Find where the given text appears and provide that cell's center as [X, Y] coordinate. 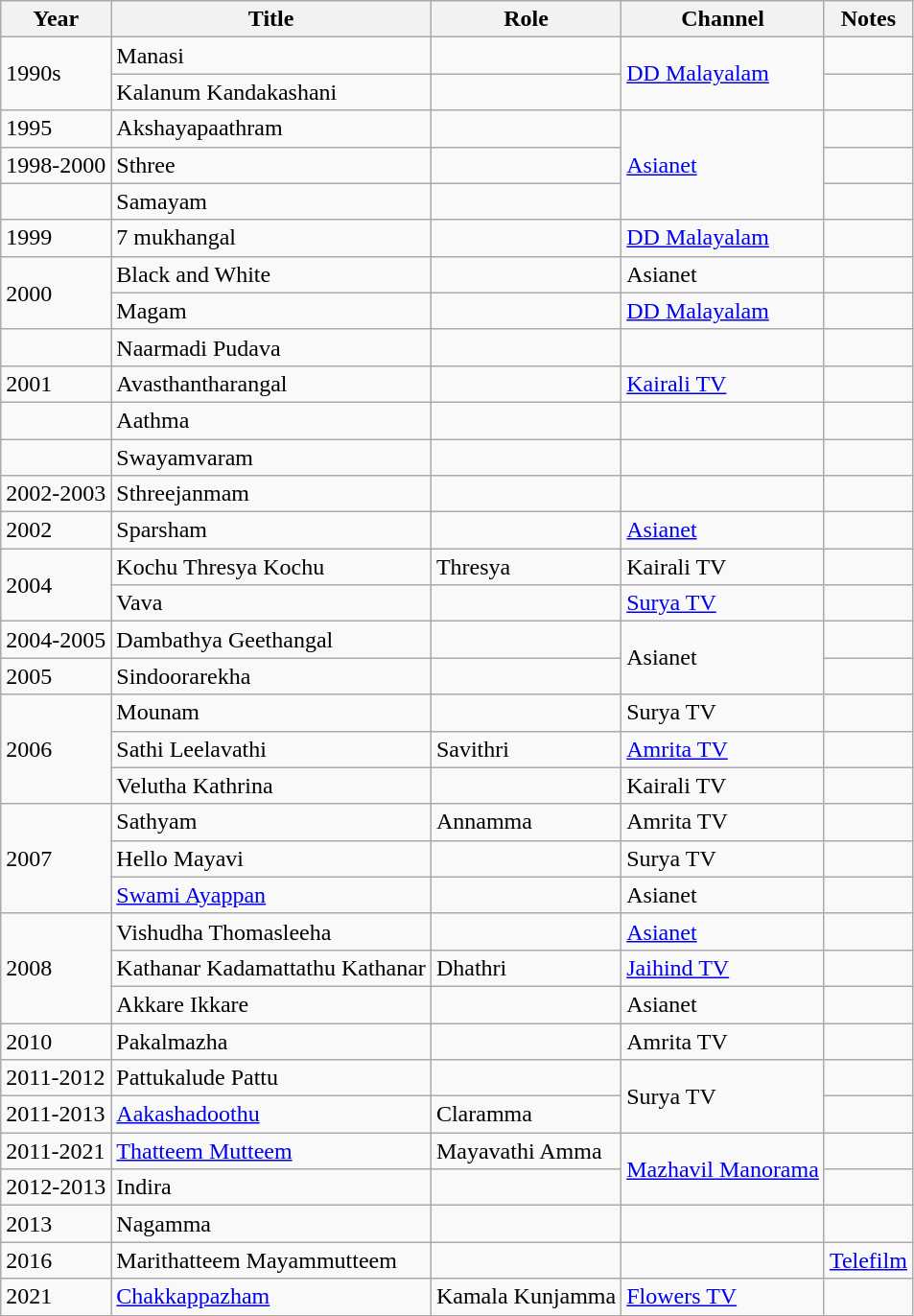
Sindoorarekha [271, 676]
2004-2005 [56, 640]
Akkare Ikkare [271, 1004]
1998-2000 [56, 165]
2004 [56, 585]
2001 [56, 384]
Black and White [271, 274]
2013 [56, 1224]
Vava [271, 603]
2010 [56, 1041]
Sathi Leelavathi [271, 749]
2005 [56, 676]
Thatteem Mutteem [271, 1151]
2000 [56, 293]
7 mukhangal [271, 238]
Kathanar Kadamattathu Kathanar [271, 968]
Pakalmazha [271, 1041]
Indira [271, 1187]
Sthreejanmam [271, 494]
Dambathya Geethangal [271, 640]
Pattukalude Pattu [271, 1078]
Aakashadoothu [271, 1115]
Jaihind TV [723, 968]
Sathyam [271, 822]
Year [56, 19]
1995 [56, 129]
Hello Mayavi [271, 858]
Telefilm [868, 1260]
2002 [56, 530]
Role [526, 19]
Mazhavil Manorama [723, 1169]
Claramma [526, 1115]
Notes [868, 19]
Kamala Kunjamma [526, 1297]
Dhathri [526, 968]
Kochu Thresya Kochu [271, 567]
Mayavathi Amma [526, 1151]
Vishudha Thomasleeha [271, 931]
Akshayapaathram [271, 129]
2016 [56, 1260]
Channel [723, 19]
2006 [56, 749]
Magam [271, 311]
1990s [56, 74]
Marithatteem Mayammutteem [271, 1260]
2007 [56, 858]
Aathma [271, 420]
2012-2013 [56, 1187]
2011-2021 [56, 1151]
Samayam [271, 201]
Savithri [526, 749]
Nagamma [271, 1224]
Thresya [526, 567]
Kalanum Kandakashani [271, 92]
2021 [56, 1297]
Swami Ayappan [271, 895]
1999 [56, 238]
Flowers TV [723, 1297]
2002-2003 [56, 494]
2011-2013 [56, 1115]
Velutha Kathrina [271, 786]
Title [271, 19]
Chakkappazham [271, 1297]
2008 [56, 968]
Sthree [271, 165]
Swayamvaram [271, 458]
2011-2012 [56, 1078]
Sparsham [271, 530]
Manasi [271, 56]
Naarmadi Pudava [271, 347]
Annamma [526, 822]
Mounam [271, 713]
Avasthantharangal [271, 384]
